From the cell containing the given text, extract its center point as [X, Y] coordinate. 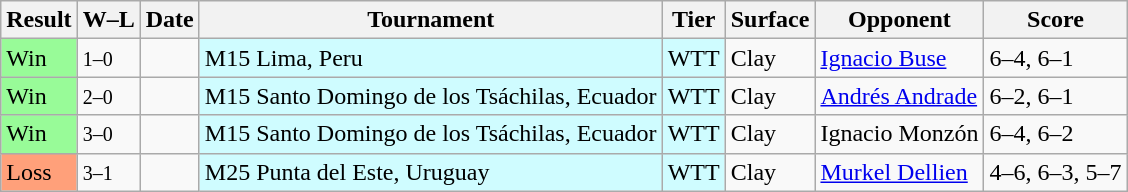
1–0 [108, 58]
Andrés Andrade [900, 96]
Score [1056, 20]
Surface [770, 20]
3–0 [108, 134]
M15 Lima, Peru [430, 58]
Tier [694, 20]
M25 Punta del Este, Uruguay [430, 172]
W–L [108, 20]
6–4, 6–2 [1056, 134]
2–0 [108, 96]
4–6, 6–3, 5–7 [1056, 172]
6–2, 6–1 [1056, 96]
Date [170, 20]
Tournament [430, 20]
Ignacio Buse [900, 58]
3–1 [108, 172]
Opponent [900, 20]
Murkel Dellien [900, 172]
Loss [39, 172]
6–4, 6–1 [1056, 58]
Ignacio Monzón [900, 134]
Result [39, 20]
